Provide the [X, Y] coordinate of the cell's center where the given text is located.  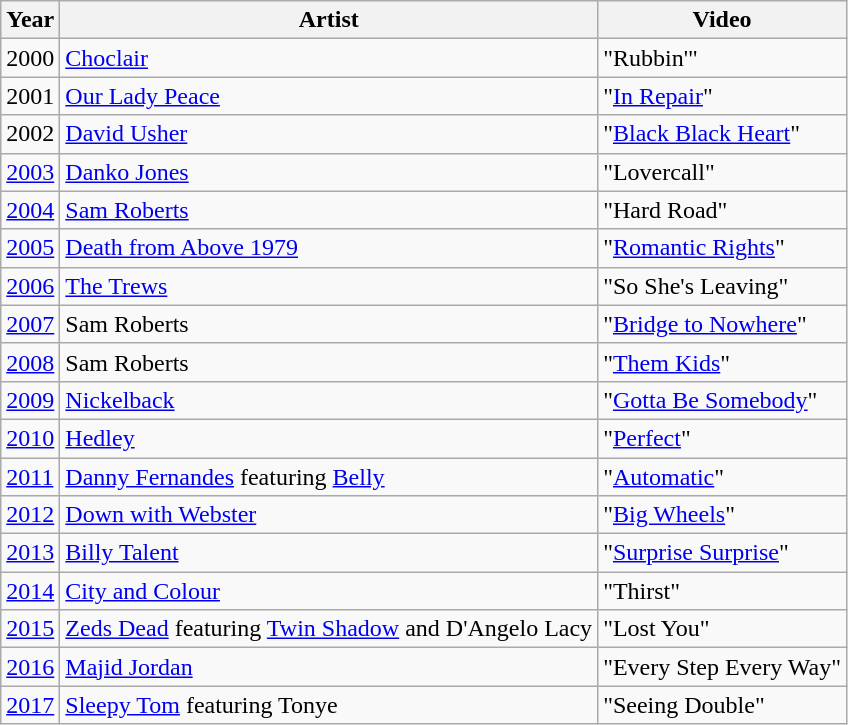
Majid Jordan [329, 667]
2014 [30, 591]
2015 [30, 629]
2005 [30, 248]
Artist [329, 20]
"Surprise Surprise" [722, 553]
Year [30, 20]
Nickelback [329, 400]
"Every Step Every Way" [722, 667]
2004 [30, 210]
"So She's Leaving" [722, 286]
Hedley [329, 438]
2013 [30, 553]
Billy Talent [329, 553]
2006 [30, 286]
2009 [30, 400]
2011 [30, 477]
Death from Above 1979 [329, 248]
"Romantic Rights" [722, 248]
2012 [30, 515]
"Lovercall" [722, 172]
David Usher [329, 134]
"In Repair" [722, 96]
Our Lady Peace [329, 96]
City and Colour [329, 591]
2010 [30, 438]
Video [722, 20]
The Trews [329, 286]
Danko Jones [329, 172]
"Hard Road" [722, 210]
Danny Fernandes featuring Belly [329, 477]
2002 [30, 134]
Choclair [329, 58]
2000 [30, 58]
2001 [30, 96]
2007 [30, 324]
"Lost You" [722, 629]
"Black Black Heart" [722, 134]
"Seeing Double" [722, 705]
2016 [30, 667]
"Them Kids" [722, 362]
Sleepy Tom featuring Tonye [329, 705]
Zeds Dead featuring Twin Shadow and D'Angelo Lacy [329, 629]
2008 [30, 362]
"Big Wheels" [722, 515]
2003 [30, 172]
"Perfect" [722, 438]
"Rubbin'" [722, 58]
"Bridge to Nowhere" [722, 324]
2017 [30, 705]
"Gotta Be Somebody" [722, 400]
"Thirst" [722, 591]
Down with Webster [329, 515]
"Automatic" [722, 477]
